Determine the [X, Y] coordinate at the center of the cell enclosing the given text.  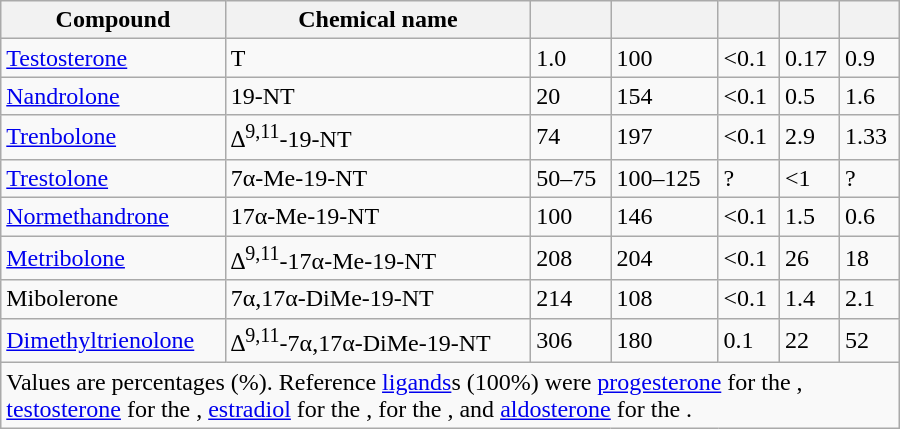
Testosterone [113, 58]
100–125 [664, 178]
∆9,11-19-NT [378, 138]
197 [664, 138]
74 [571, 138]
50–75 [571, 178]
Trestolone [113, 178]
∆9,11-7α,17α-DiMe-19-NT [378, 340]
1.4 [810, 299]
154 [664, 96]
0.17 [810, 58]
2.9 [810, 138]
<1 [810, 178]
7α-Me-19-NT [378, 178]
Normethandrone [113, 217]
∆9,11-17α-Me-19-NT [378, 258]
Trenbolone [113, 138]
0.5 [810, 96]
20 [571, 96]
146 [664, 217]
Compound [113, 20]
0.6 [869, 217]
1.5 [810, 217]
1.0 [571, 58]
0.9 [869, 58]
Nandrolone [113, 96]
Chemical name [378, 20]
18 [869, 258]
306 [571, 340]
214 [571, 299]
204 [664, 258]
1.6 [869, 96]
108 [664, 299]
19-NT [378, 96]
26 [810, 258]
Metribolone [113, 258]
Dimethyltrienolone [113, 340]
T [378, 58]
7α,17α-DiMe-19-NT [378, 299]
180 [664, 340]
208 [571, 258]
0.1 [749, 340]
17α-Me-19-NT [378, 217]
22 [810, 340]
1.33 [869, 138]
2.1 [869, 299]
Mibolerone [113, 299]
52 [869, 340]
